Identify which cell holds the provided text, then report its [x, y] central coordinate. 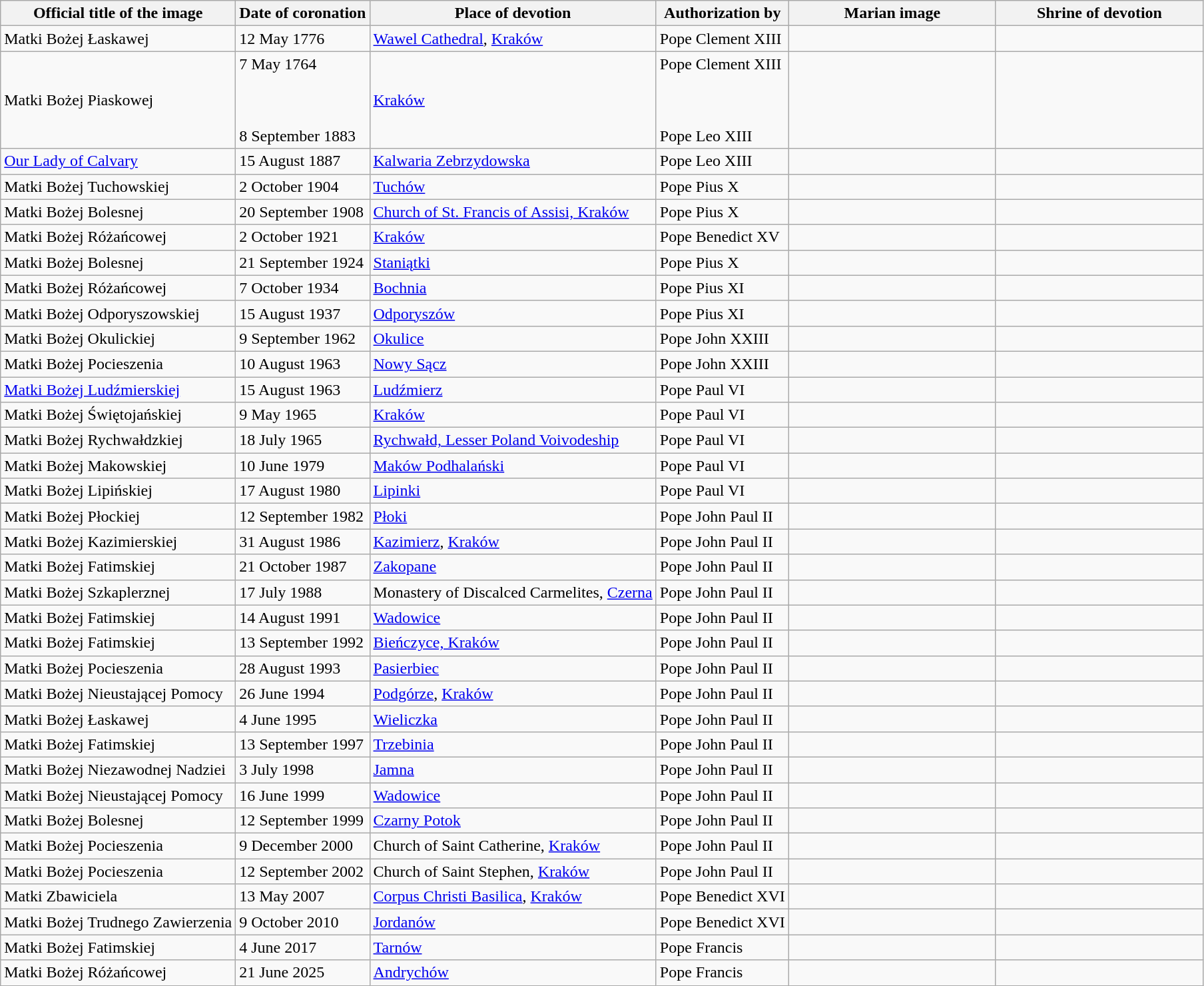
Jamna [513, 769]
26 June 1994 [302, 694]
Lipinki [513, 491]
21 June 2025 [302, 973]
Trzebinia [513, 744]
Monastery of Discalced Carmelites, Czerna [513, 592]
15 August 1887 [302, 161]
Pope Leo XIII [722, 161]
Staniątki [513, 262]
14 August 1991 [302, 618]
Kazimierz, Kraków [513, 542]
Matki Bożej Świętojańskiej [119, 415]
Matki Zbawiciela [119, 897]
16 June 1999 [302, 795]
31 August 1986 [302, 542]
Marian image [892, 13]
Matki Bożej Tuchowskiej [119, 187]
10 June 1979 [302, 466]
21 October 1987 [302, 567]
Tuchów [513, 187]
2 October 1921 [302, 237]
Czarny Potok [513, 821]
2 October 1904 [302, 187]
Bieńczyce, Kraków [513, 643]
21 September 1924 [302, 262]
3 July 1998 [302, 769]
13 September 1997 [302, 744]
7 October 1934 [302, 288]
Place of devotion [513, 13]
Jordanów [513, 922]
Ludźmierz [513, 390]
Pope Benedict XV [722, 237]
Matki Bożej Niezawodnej Nadziei [119, 769]
18 July 1965 [302, 440]
Rychwałd, Lesser Poland Voivodeship [513, 440]
Odporyszów [513, 313]
Bochnia [513, 288]
Matki Bożej Kazimierskiej [119, 542]
4 June 1995 [302, 719]
Pope Clement XIII [722, 39]
13 May 2007 [302, 897]
Maków Podhalański [513, 466]
28 August 1993 [302, 668]
Okulice [513, 338]
Church of Saint Catherine, Kraków [513, 846]
Matki Bożej Lipińskiej [119, 491]
4 June 2017 [302, 947]
Matki Bożej Trudnego Zawierzenia [119, 922]
9 May 1965 [302, 415]
Matki Bożej Makowskiej [119, 466]
17 July 1988 [302, 592]
Matki Bożej Odporyszowskiej [119, 313]
12 May 1776 [302, 39]
7 May 17648 September 1883 [302, 100]
Date of coronation [302, 13]
Pope Clement XIIIPope Leo XIII [722, 100]
Shrine of devotion [1099, 13]
12 September 1982 [302, 516]
Matki Bożej Piaskowej [119, 100]
Church of St. Francis of Assisi, Kraków [513, 212]
Matki Bożej Płockiej [119, 516]
12 September 1999 [302, 821]
9 December 2000 [302, 846]
Kalwaria Zebrzydowska [513, 161]
Wawel Cathedral, Kraków [513, 39]
Authorization by [722, 13]
Tarnów [513, 947]
Andrychów [513, 973]
Matki Bożej Szkaplerznej [119, 592]
Matki Bożej Ludźmierskiej [119, 390]
13 September 1992 [302, 643]
Płoki [513, 516]
10 August 1963 [302, 364]
9 October 2010 [302, 922]
Official title of the image [119, 13]
20 September 1908 [302, 212]
Pasierbiec [513, 668]
Wieliczka [513, 719]
Zakopane [513, 567]
15 August 1937 [302, 313]
Matki Bożej Rychwałdzkiej [119, 440]
15 August 1963 [302, 390]
Church of Saint Stephen, Kraków [513, 871]
9 September 1962 [302, 338]
12 September 2002 [302, 871]
Our Lady of Calvary [119, 161]
17 August 1980 [302, 491]
Corpus Christi Basilica, Kraków [513, 897]
Nowy Sącz [513, 364]
Matki Bożej Okulickiej [119, 338]
Podgórze, Kraków [513, 694]
